Identify which cell holds the provided text, then report its [X, Y] central coordinate. 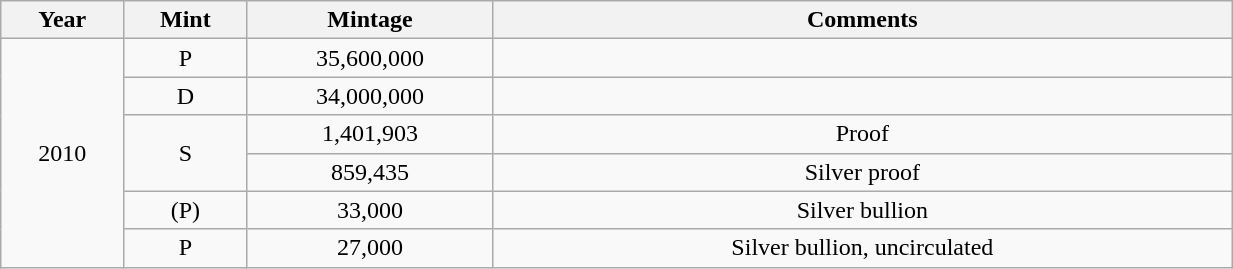
Year [62, 20]
S [186, 153]
Silver proof [862, 172]
33,000 [370, 210]
Proof [862, 134]
27,000 [370, 248]
D [186, 96]
Comments [862, 20]
Mint [186, 20]
Silver bullion, uncirculated [862, 248]
Mintage [370, 20]
Silver bullion [862, 210]
2010 [62, 153]
1,401,903 [370, 134]
35,600,000 [370, 58]
34,000,000 [370, 96]
(P) [186, 210]
859,435 [370, 172]
